Return (x, y) of the center of cell containing provided text 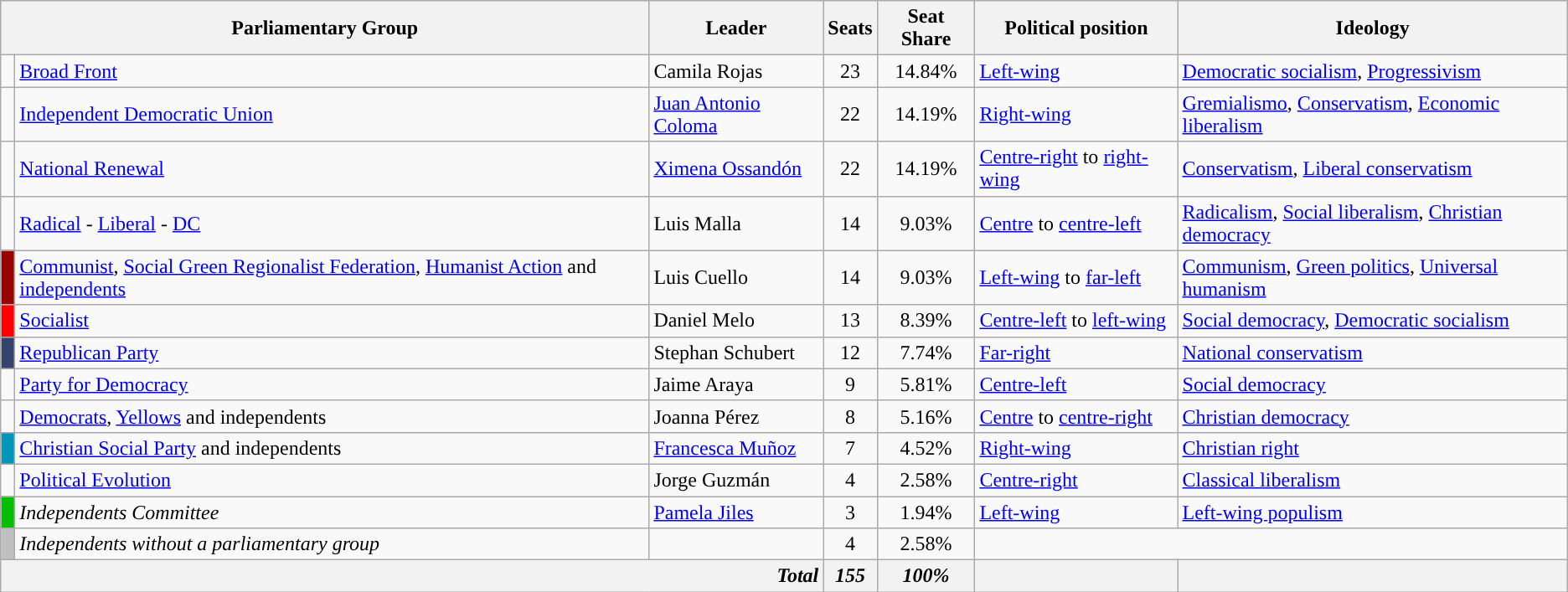
Gremialismo, Conservatism, Economic liberalism (1372, 114)
Independents without a parliamentary group (332, 544)
Far-right (1076, 353)
Luis Malla (736, 223)
Joanna Pérez (736, 416)
Independent Democratic Union (332, 114)
Left-wing to far-left (1076, 278)
Communist, Social Green Regionalist Federation, Humanist Action and independents (332, 278)
Pamela Jiles (736, 512)
Centre-right to right-wing (1076, 169)
Parliamentary Group (325, 28)
Classical liberalism (1372, 480)
Political position (1076, 28)
Social democracy, Democratic socialism (1372, 321)
Juan Antonio Coloma (736, 114)
8.39% (926, 321)
Daniel Melo (736, 321)
9 (850, 384)
Centre-left (1076, 384)
Ximena Ossandón (736, 169)
Francesca Muñoz (736, 448)
Broad Front (332, 71)
Seat Share (926, 28)
Democrats, Yellows and independents (332, 416)
Seats (850, 28)
23 (850, 71)
Leader (736, 28)
Centre-left to left-wing (1076, 321)
Social democracy (1372, 384)
5.16% (926, 416)
Centre to centre-right (1076, 416)
Centre to centre-left (1076, 223)
3 (850, 512)
7 (850, 448)
5.81% (926, 384)
Luis Cuello (736, 278)
4.52% (926, 448)
Christian Social Party and independents (332, 448)
13 (850, 321)
12 (850, 353)
Left-wing populism (1372, 512)
Independents Committee (332, 512)
Total (412, 576)
Christian right (1372, 448)
Camila Rojas (736, 71)
7.74% (926, 353)
155 (850, 576)
Communism, Green politics, Universal humanism (1372, 278)
National Renewal (332, 169)
100% (926, 576)
8 (850, 416)
Radicalism, Social liberalism, Christian democracy (1372, 223)
Radical - Liberal - DC (332, 223)
National conservatism (1372, 353)
Centre-right (1076, 480)
Conservatism, Liberal conservatism (1372, 169)
Republican Party (332, 353)
Ideology (1372, 28)
Socialist (332, 321)
1.94% (926, 512)
Stephan Schubert (736, 353)
Jaime Araya (736, 384)
Party for Democracy (332, 384)
Christian democracy (1372, 416)
14.84% (926, 71)
Democratic socialism, Progressivism (1372, 71)
Jorge Guzmán (736, 480)
Political Evolution (332, 480)
